Locate the cell with the specified text and output its [x, y] center coordinate. 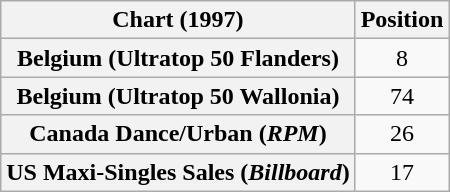
74 [402, 96]
8 [402, 58]
26 [402, 134]
Canada Dance/Urban (RPM) [178, 134]
Belgium (Ultratop 50 Wallonia) [178, 96]
17 [402, 172]
US Maxi-Singles Sales (Billboard) [178, 172]
Belgium (Ultratop 50 Flanders) [178, 58]
Position [402, 20]
Chart (1997) [178, 20]
